For the text-containing cell, return its midpoint in [x, y] coordinate format. 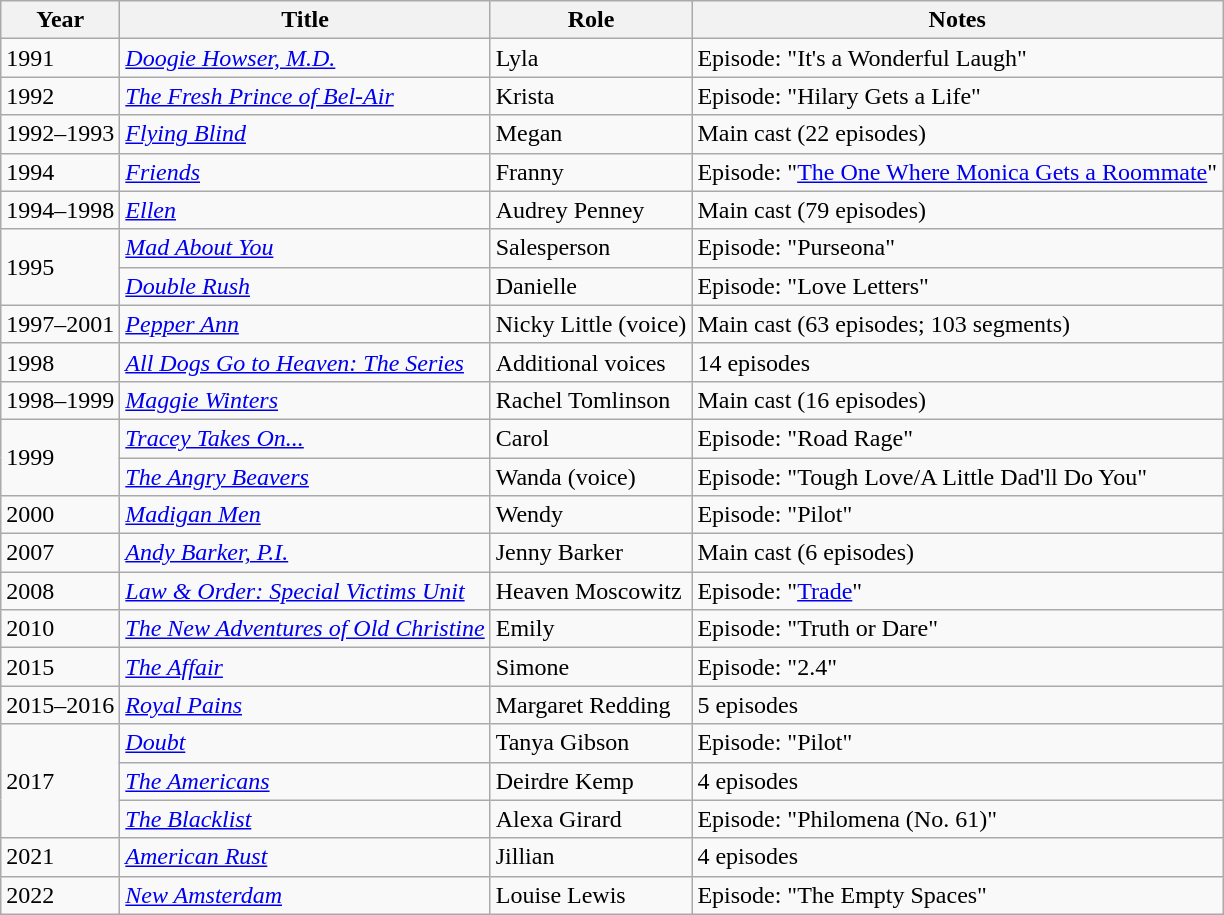
Louise Lewis [591, 895]
All Dogs Go to Heaven: The Series [305, 362]
14 episodes [958, 362]
Audrey Penney [591, 210]
Episode: "Road Rage" [958, 438]
Episode: "Philomena (No. 61)" [958, 819]
Main cast (63 episodes; 103 segments) [958, 324]
Tanya Gibson [591, 743]
2021 [60, 857]
Megan [591, 134]
Main cast (16 episodes) [958, 400]
Episode: "Truth or Dare" [958, 629]
Ellen [305, 210]
The New Adventures of Old Christine [305, 629]
Flying Blind [305, 134]
Rachel Tomlinson [591, 400]
Krista [591, 96]
Franny [591, 172]
Role [591, 20]
1992–1993 [60, 134]
Doogie Howser, M.D. [305, 58]
Heaven Moscowitz [591, 591]
Danielle [591, 286]
Additional voices [591, 362]
American Rust [305, 857]
2010 [60, 629]
Jillian [591, 857]
The Fresh Prince of Bel-Air [305, 96]
Main cast (79 episodes) [958, 210]
2008 [60, 591]
Jenny Barker [591, 553]
Main cast (6 episodes) [958, 553]
Simone [591, 667]
Episode: "Trade" [958, 591]
1994 [60, 172]
Episode: "The Empty Spaces" [958, 895]
1999 [60, 457]
2007 [60, 553]
Year [60, 20]
Alexa Girard [591, 819]
2015–2016 [60, 705]
Episode: "Hilary Gets a Life" [958, 96]
The Americans [305, 781]
Title [305, 20]
Notes [958, 20]
1995 [60, 267]
Nicky Little (voice) [591, 324]
Salesperson [591, 248]
2017 [60, 781]
Mad About You [305, 248]
Double Rush [305, 286]
1994–1998 [60, 210]
Emily [591, 629]
Lyla [591, 58]
New Amsterdam [305, 895]
5 episodes [958, 705]
1998 [60, 362]
Episode: "Purseona" [958, 248]
Episode: "Love Letters" [958, 286]
Andy Barker, P.I. [305, 553]
1992 [60, 96]
1997–2001 [60, 324]
The Blacklist [305, 819]
Episode: "It's a Wonderful Laugh" [958, 58]
Carol [591, 438]
Episode: "The One Where Monica Gets a Roommate" [958, 172]
Royal Pains [305, 705]
Wendy [591, 515]
1998–1999 [60, 400]
The Affair [305, 667]
Margaret Redding [591, 705]
The Angry Beavers [305, 477]
Maggie Winters [305, 400]
Law & Order: Special Victims Unit [305, 591]
Friends [305, 172]
Pepper Ann [305, 324]
1991 [60, 58]
Tracey Takes On... [305, 438]
Doubt [305, 743]
Madigan Men [305, 515]
2022 [60, 895]
Episode: "Tough Love/A Little Dad'll Do You" [958, 477]
Wanda (voice) [591, 477]
Episode: "2.4" [958, 667]
Main cast (22 episodes) [958, 134]
2000 [60, 515]
2015 [60, 667]
Deirdre Kemp [591, 781]
